Identify which cell holds the provided text, then report its [X, Y] central coordinate. 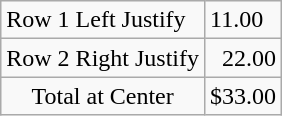
22.00 [244, 58]
$33.00 [244, 96]
Row 1 Left Justify [103, 20]
Row 2 Right Justify [103, 58]
11.00 [244, 20]
Total at Center [103, 96]
